Capture the cell that displays the provided text and extract its [X, Y] central coordinate. 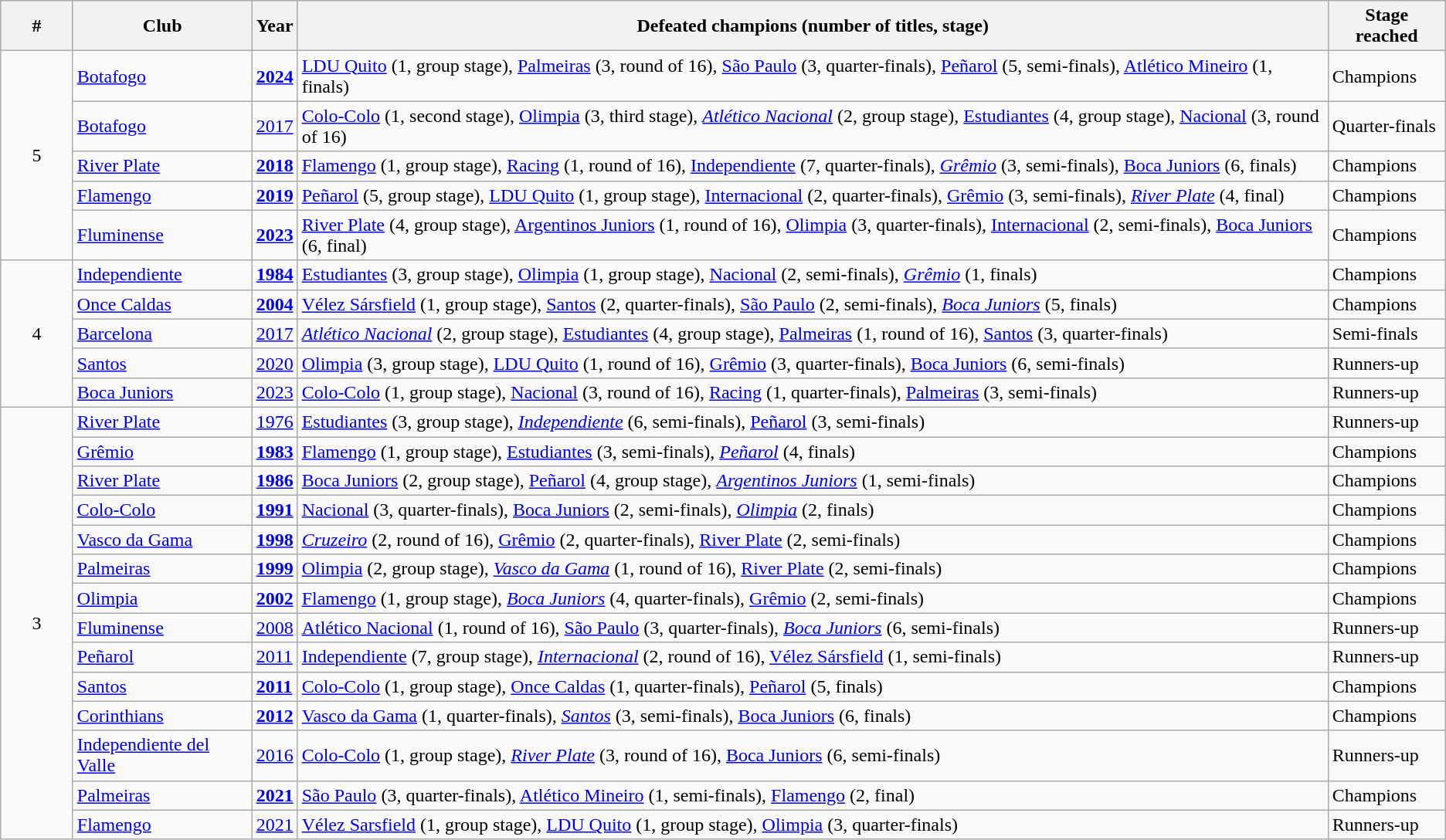
Flamengo (1, group stage), Racing (1, round of 16), Independiente (7, quarter-finals), Grêmio (3, semi-finals), Boca Juniors (6, finals) [813, 166]
Peñarol (5, group stage), LDU Quito (1, group stage), Internacional (2, quarter-finals), Grêmio (3, semi-finals), River Plate (4, final) [813, 195]
2002 [275, 598]
Year [275, 26]
Grêmio [162, 452]
Independiente [162, 275]
1999 [275, 569]
Flamengo (1, group stage), Boca Juniors (4, quarter-finals), Grêmio (2, semi-finals) [813, 598]
2016 [275, 755]
1983 [275, 452]
Olimpia (3, group stage), LDU Quito (1, round of 16), Grêmio (3, quarter-finals), Boca Juniors (6, semi-finals) [813, 363]
São Paulo (3, quarter-finals), Atlético Mineiro (1, semi-finals), Flamengo (2, final) [813, 795]
Colo-Colo (1, second stage), Olimpia (3, third stage), Atlético Nacional (2, group stage), Estudiantes (4, group stage), Nacional (3, round of 16) [813, 127]
# [37, 26]
Defeated champions (number of titles, stage) [813, 26]
Stage reached [1387, 26]
Boca Juniors (2, group stage), Peñarol (4, group stage), Argentinos Juniors (1, semi-finals) [813, 481]
2019 [275, 195]
Independiente del Valle [162, 755]
Estudiantes (3, group stage), Independiente (6, semi-finals), Peñarol (3, semi-finals) [813, 422]
Quarter-finals [1387, 127]
Semi-finals [1387, 334]
1976 [275, 422]
Colo-Colo (1, group stage), Once Caldas (1, quarter-finals), Peñarol (5, finals) [813, 686]
2024 [275, 76]
Atlético Nacional (1, round of 16), São Paulo (3, quarter-finals), Boca Juniors (6, semi-finals) [813, 628]
2004 [275, 304]
Colo-Colo (1, group stage), River Plate (3, round of 16), Boca Juniors (6, semi-finals) [813, 755]
1986 [275, 481]
Peñarol [162, 657]
Olimpia (2, group stage), Vasco da Gama (1, round of 16), River Plate (2, semi-finals) [813, 569]
Estudiantes (3, group stage), Olimpia (1, group stage), Nacional (2, semi-finals), Grêmio (1, finals) [813, 275]
Vélez Sarsfield (1, group stage), LDU Quito (1, group stage), Olimpia (3, quarter-finals) [813, 825]
2018 [275, 166]
Boca Juniors [162, 392]
2020 [275, 363]
Vasco da Gama [162, 540]
1998 [275, 540]
LDU Quito (1, group stage), Palmeiras (3, round of 16), São Paulo (3, quarter-finals), Peñarol (5, semi-finals), Atlético Mineiro (1, finals) [813, 76]
Nacional (3, quarter-finals), Boca Juniors (2, semi-finals), Olimpia (2, finals) [813, 510]
3 [37, 623]
2012 [275, 716]
Olimpia [162, 598]
Flamengo (1, group stage), Estudiantes (3, semi-finals), Peñarol (4, finals) [813, 452]
Vasco da Gama (1, quarter-finals), Santos (3, semi-finals), Boca Juniors (6, finals) [813, 716]
Colo-Colo (1, group stage), Nacional (3, round of 16), Racing (1, quarter-finals), Palmeiras (3, semi-finals) [813, 392]
Vélez Sársfield (1, group stage), Santos (2, quarter-finals), São Paulo (2, semi-finals), Boca Juniors (5, finals) [813, 304]
1991 [275, 510]
Barcelona [162, 334]
Cruzeiro (2, round of 16), Grêmio (2, quarter-finals), River Plate (2, semi-finals) [813, 540]
Colo-Colo [162, 510]
Corinthians [162, 716]
Atlético Nacional (2, group stage), Estudiantes (4, group stage), Palmeiras (1, round of 16), Santos (3, quarter-finals) [813, 334]
Independiente (7, group stage), Internacional (2, round of 16), Vélez Sársfield (1, semi-finals) [813, 657]
5 [37, 156]
Once Caldas [162, 304]
Club [162, 26]
1984 [275, 275]
2008 [275, 628]
4 [37, 334]
